Provide the [x, y] coordinate of the cell's center where the given text is located.  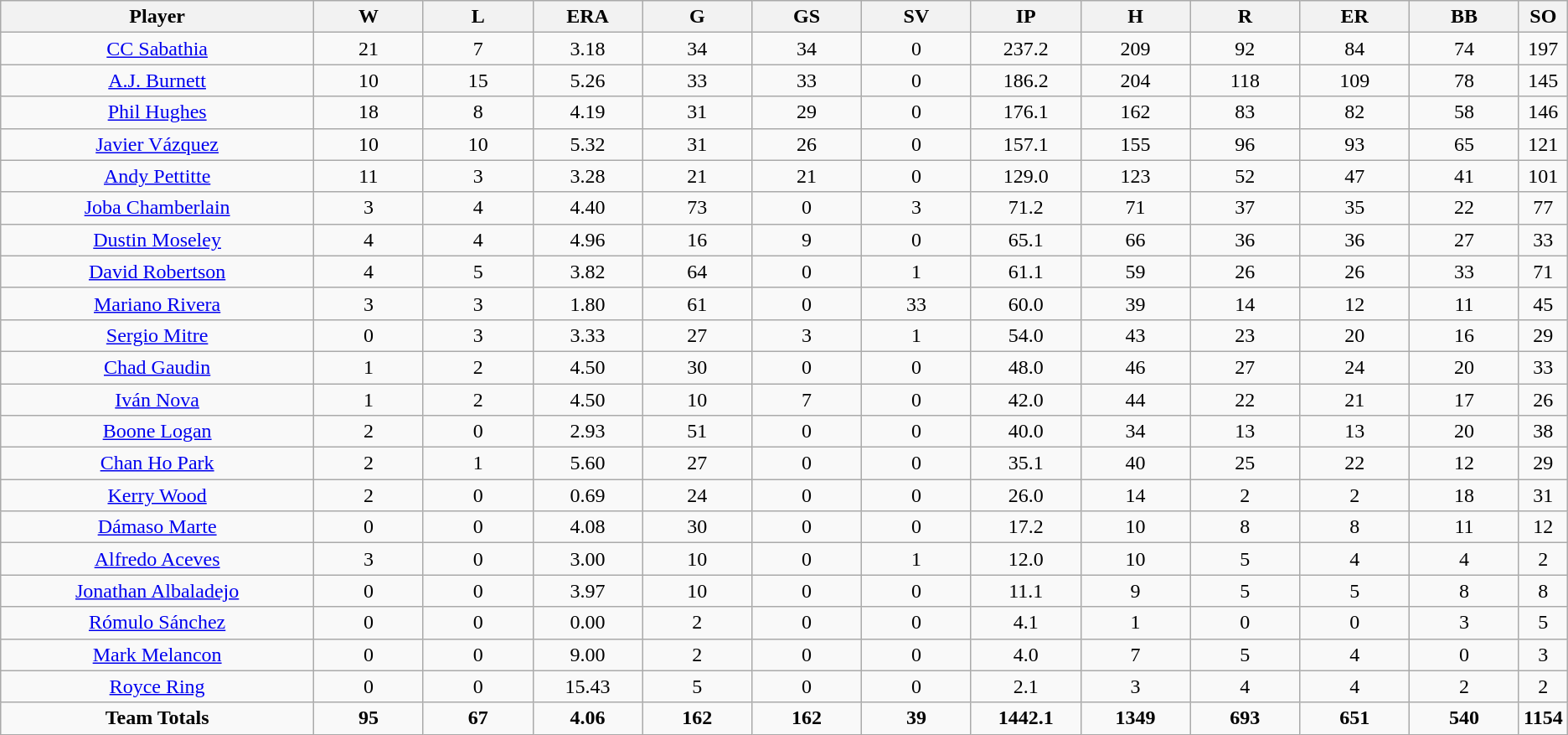
118 [1245, 80]
101 [1543, 176]
35.1 [1025, 463]
60.0 [1025, 303]
43 [1136, 335]
74 [1464, 49]
73 [697, 208]
155 [1136, 144]
3.18 [588, 49]
4.0 [1025, 655]
1349 [1136, 718]
17 [1464, 400]
1.80 [588, 303]
35 [1355, 208]
David Robertson [157, 272]
146 [1543, 112]
23 [1245, 335]
IP [1025, 17]
W [369, 17]
67 [477, 718]
Rómulo Sánchez [157, 623]
0.69 [588, 495]
197 [1543, 49]
Boone Logan [157, 432]
Andy Pettitte [157, 176]
129.0 [1025, 176]
4.96 [588, 240]
51 [697, 432]
5.32 [588, 144]
37 [1245, 208]
Dámaso Marte [157, 527]
Javier Vázquez [157, 144]
121 [1543, 144]
48.0 [1025, 367]
ER [1355, 17]
96 [1245, 144]
82 [1355, 112]
237.2 [1025, 49]
Royce Ring [157, 686]
65 [1464, 144]
26.0 [1025, 495]
46 [1136, 367]
SO [1543, 17]
5.26 [588, 80]
42.0 [1025, 400]
65.1 [1025, 240]
71.2 [1025, 208]
2.1 [1025, 686]
3.82 [588, 272]
95 [369, 718]
R [1245, 17]
176.1 [1025, 112]
92 [1245, 49]
693 [1245, 718]
Joba Chamberlain [157, 208]
1442.1 [1025, 718]
3.33 [588, 335]
61 [697, 303]
H [1136, 17]
40.0 [1025, 432]
15.43 [588, 686]
145 [1543, 80]
A.J. Burnett [157, 80]
3.00 [588, 559]
4.1 [1025, 623]
Chan Ho Park [157, 463]
157.1 [1025, 144]
77 [1543, 208]
Player [157, 17]
Sergio Mitre [157, 335]
9.00 [588, 655]
Iván Nova [157, 400]
Chad Gaudin [157, 367]
17.2 [1025, 527]
123 [1136, 176]
186.2 [1025, 80]
540 [1464, 718]
Mariano Rivera [157, 303]
84 [1355, 49]
3.97 [588, 591]
83 [1245, 112]
44 [1136, 400]
BB [1464, 17]
SV [916, 17]
ERA [588, 17]
4.06 [588, 718]
3.28 [588, 176]
64 [697, 272]
40 [1136, 463]
11.1 [1025, 591]
52 [1245, 176]
204 [1136, 80]
45 [1543, 303]
61.1 [1025, 272]
Phil Hughes [157, 112]
25 [1245, 463]
Jonathan Albaladejo [157, 591]
CC Sabathia [157, 49]
0.00 [588, 623]
109 [1355, 80]
2.93 [588, 432]
5.60 [588, 463]
L [477, 17]
38 [1543, 432]
54.0 [1025, 335]
41 [1464, 176]
4.08 [588, 527]
Dustin Moseley [157, 240]
4.40 [588, 208]
93 [1355, 144]
Team Totals [157, 718]
209 [1136, 49]
GS [807, 17]
Mark Melancon [157, 655]
66 [1136, 240]
4.19 [588, 112]
78 [1464, 80]
47 [1355, 176]
59 [1136, 272]
15 [477, 80]
1154 [1543, 718]
G [697, 17]
58 [1464, 112]
Kerry Wood [157, 495]
12.0 [1025, 559]
651 [1355, 718]
Alfredo Aceves [157, 559]
